Pinpoint the cell where the given text exists, returning its (X, Y) midpoint coordinate. 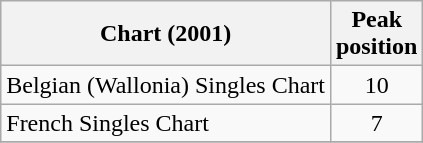
Belgian (Wallonia) Singles Chart (166, 85)
Peak position (376, 34)
French Singles Chart (166, 123)
10 (376, 85)
Chart (2001) (166, 34)
7 (376, 123)
